Find where the given text appears and provide that cell's center as (X, Y) coordinate. 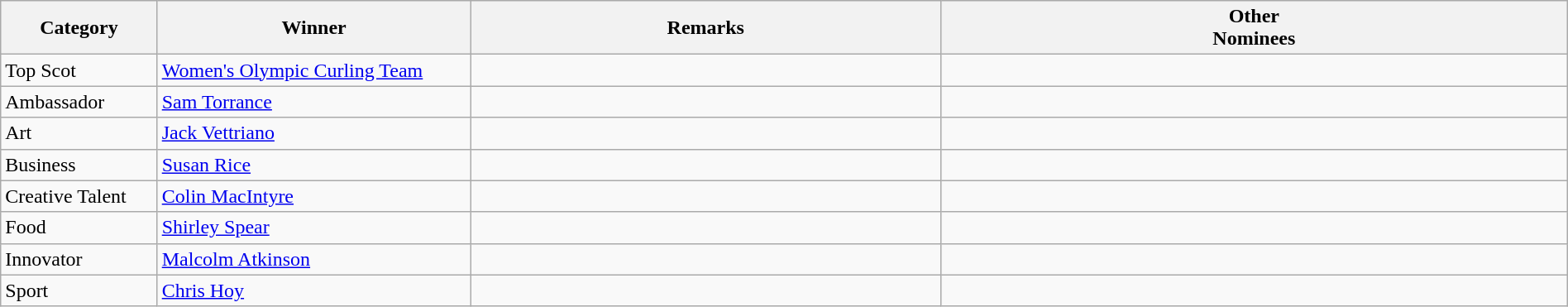
Food (79, 228)
Malcolm Atkinson (314, 259)
Art (79, 133)
Sam Torrance (314, 102)
Top Scot (79, 70)
Category (79, 28)
Winner (314, 28)
Jack Vettriano (314, 133)
Remarks (705, 28)
Ambassador (79, 102)
Women's Olympic Curling Team (314, 70)
Sport (79, 290)
Creative Talent (79, 196)
Business (79, 165)
OtherNominees (1254, 28)
Shirley Spear (314, 228)
Innovator (79, 259)
Colin MacIntyre (314, 196)
Chris Hoy (314, 290)
Susan Rice (314, 165)
